Capture the cell that displays the provided text and extract its [x, y] central coordinate. 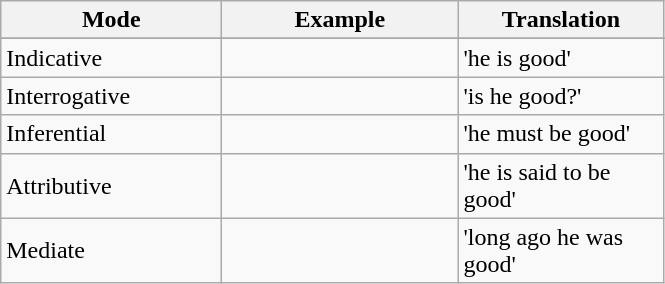
'he is good' [561, 58]
Example [340, 20]
'he must be good' [561, 134]
Indicative [112, 58]
'long ago he was good' [561, 250]
Mode [112, 20]
'he is said to be good' [561, 186]
Interrogative [112, 96]
Attributive [112, 186]
'is he good?' [561, 96]
Inferential [112, 134]
Translation [561, 20]
Mediate [112, 250]
